Pinpoint the cell where the given text exists, returning its (x, y) midpoint coordinate. 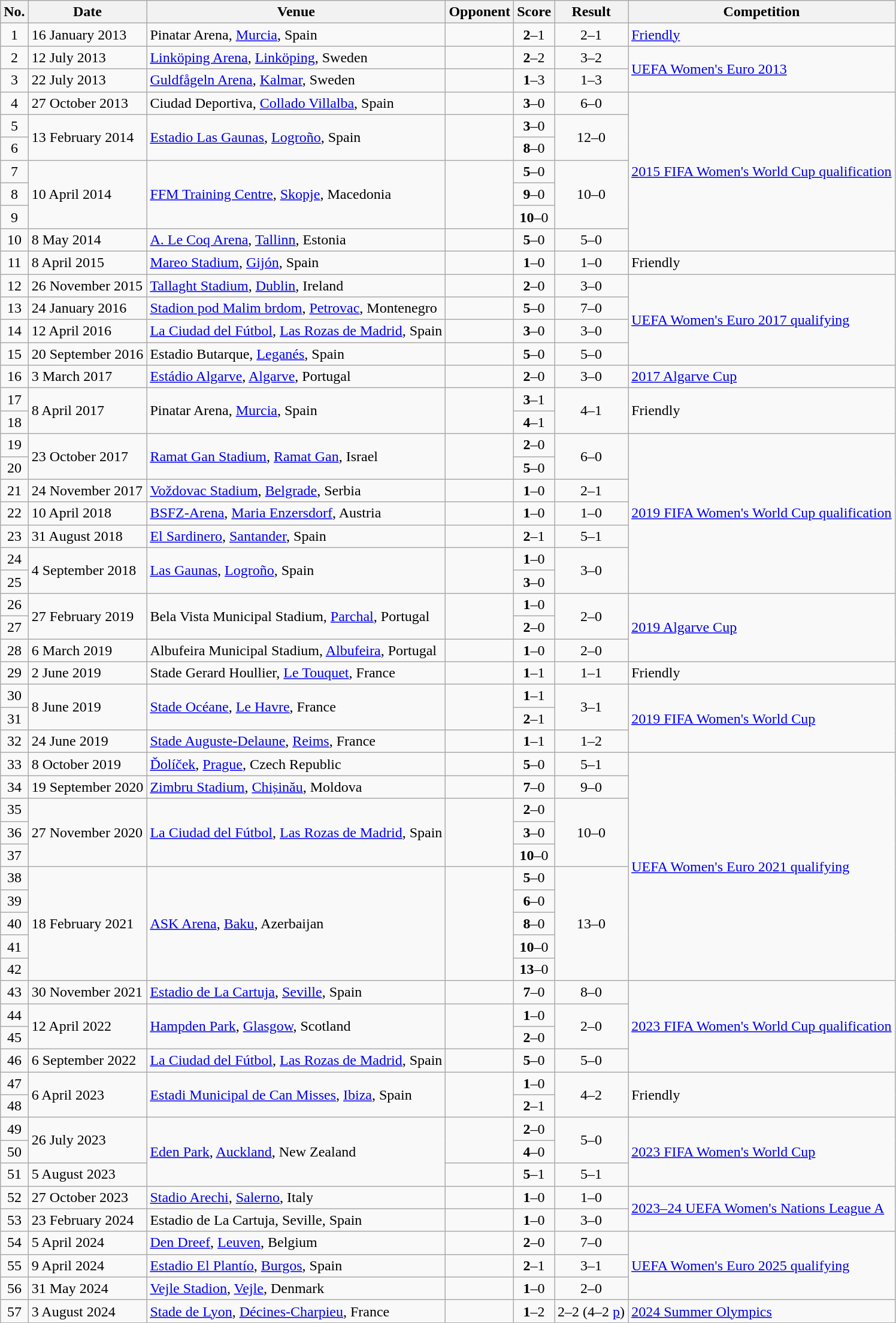
21 (14, 491)
19 (14, 445)
16 January 2013 (87, 35)
2023–24 UEFA Women's Nations League A (762, 1209)
2–2 (4–2 p) (592, 1311)
56 (14, 1288)
6 April 2023 (87, 1095)
Score (534, 12)
7 (14, 171)
27 February 2019 (87, 616)
38 (14, 878)
40 (14, 924)
6 September 2022 (87, 1061)
3 (14, 80)
Opponent (480, 12)
39 (14, 901)
3 March 2017 (87, 377)
BSFZ-Arena, Maria Enzersdorf, Austria (296, 513)
13 February 2014 (87, 137)
24 November 2017 (87, 491)
Estadi Municipal de Can Misses, Ibiza, Spain (296, 1095)
42 (14, 969)
Stade Auguste-Delaune, Reims, France (296, 741)
Vejle Stadion, Vejle, Denmark (296, 1288)
15 (14, 354)
37 (14, 855)
33 (14, 764)
Linköping Arena, Linköping, Sweden (296, 57)
29 (14, 673)
31 August 2018 (87, 536)
25 (14, 582)
Stade de Lyon, Décines-Charpieu, France (296, 1311)
Ďolíček, Prague, Czech Republic (296, 764)
23 February 2024 (87, 1220)
5 August 2023 (87, 1174)
23 October 2017 (87, 456)
Estadio El Plantío, Burgos, Spain (296, 1266)
18 (14, 422)
10 (14, 240)
Guldfågeln Arena, Kalmar, Sweden (296, 80)
Bela Vista Municipal Stadium, Parchal, Portugal (296, 616)
28 (14, 650)
2019 FIFA Women's World Cup qualification (762, 513)
2017 Algarve Cup (762, 377)
2019 FIFA Women's World Cup (762, 719)
Albufeira Municipal Stadium, Albufeira, Portugal (296, 650)
FFM Training Centre, Skopje, Macedonia (296, 194)
12 April 2016 (87, 331)
6 March 2019 (87, 650)
Date (87, 12)
26 (14, 604)
8 May 2014 (87, 240)
2 (14, 57)
5 April 2024 (87, 1243)
Den Dreef, Leuven, Belgium (296, 1243)
8 October 2019 (87, 764)
41 (14, 946)
UEFA Women's Euro 2017 qualifying (762, 320)
9 (14, 217)
2015 FIFA Women's World Cup qualification (762, 171)
52 (14, 1197)
30 (14, 696)
47 (14, 1083)
4 (14, 103)
24 January 2016 (87, 308)
2–2 (534, 57)
31 (14, 719)
Estadio Butarque, Leganés, Spain (296, 354)
3–2 (592, 57)
A. Le Coq Arena, Tallinn, Estonia (296, 240)
Ciudad Deportiva, Collado Villalba, Spain (296, 103)
20 September 2016 (87, 354)
11 (14, 262)
12 April 2022 (87, 1027)
UEFA Women's Euro 2013 (762, 69)
17 (14, 399)
12–0 (592, 137)
5 (14, 126)
1 (14, 35)
27 November 2020 (87, 832)
Stade Océane, Le Havre, France (296, 707)
16 (14, 377)
27 (14, 627)
Competition (762, 12)
51 (14, 1174)
4 September 2018 (87, 570)
No. (14, 12)
2023 FIFA Women's World Cup qualification (762, 1026)
Zimbru Stadium, Chișinău, Moldova (296, 787)
53 (14, 1220)
18 February 2021 (87, 924)
35 (14, 810)
26 November 2015 (87, 286)
49 (14, 1129)
Tallaght Stadium, Dublin, Ireland (296, 286)
50 (14, 1152)
Ramat Gan Stadium, Ramat Gan, Israel (296, 456)
Stadion pod Malim brdom, Petrovac, Montenegro (296, 308)
Venue (296, 12)
Voždovac Stadium, Belgrade, Serbia (296, 491)
44 (14, 1015)
24 (14, 559)
8 April 2017 (87, 411)
ASK Arena, Baku, Azerbaijan (296, 924)
22 July 2013 (87, 80)
2 June 2019 (87, 673)
Result (592, 12)
2023 FIFA Women's World Cup (762, 1152)
12 (14, 286)
Eden Park, Auckland, New Zealand (296, 1152)
UEFA Women's Euro 2025 qualifying (762, 1266)
14 (14, 331)
4–0 (534, 1152)
31 May 2024 (87, 1288)
20 (14, 468)
23 (14, 536)
22 (14, 513)
24 June 2019 (87, 741)
30 November 2021 (87, 992)
27 October 2023 (87, 1197)
10 April 2018 (87, 513)
27 October 2013 (87, 103)
2024 Summer Olympics (762, 1311)
Las Gaunas, Logroño, Spain (296, 570)
Stadio Arechi, Salerno, Italy (296, 1197)
45 (14, 1038)
54 (14, 1243)
2019 Algarve Cup (762, 627)
8 June 2019 (87, 707)
6 (14, 149)
34 (14, 787)
10 April 2014 (87, 194)
32 (14, 741)
8 April 2015 (87, 262)
46 (14, 1061)
57 (14, 1311)
48 (14, 1106)
Stade Gerard Houllier, Le Touquet, France (296, 673)
19 September 2020 (87, 787)
12 July 2013 (87, 57)
26 July 2023 (87, 1140)
4–2 (592, 1095)
UEFA Women's Euro 2021 qualifying (762, 867)
8 (14, 194)
Mareo Stadium, Gijón, Spain (296, 262)
3 August 2024 (87, 1311)
Hampden Park, Glasgow, Scotland (296, 1027)
55 (14, 1266)
13 (14, 308)
43 (14, 992)
9 April 2024 (87, 1266)
Estadio Las Gaunas, Logroño, Spain (296, 137)
36 (14, 832)
El Sardinero, Santander, Spain (296, 536)
Estádio Algarve, Algarve, Portugal (296, 377)
